Search for the cell housing the specified text and yield its [x, y] center coordinate. 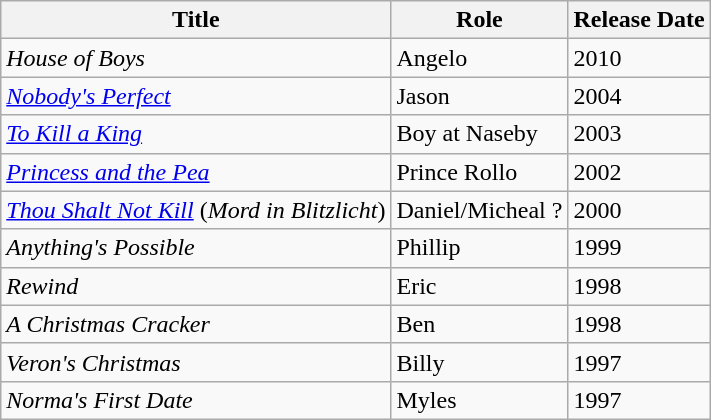
Thou Shalt Not Kill (Mord in Blitzlicht) [196, 210]
2000 [639, 210]
Release Date [639, 20]
Ben [480, 324]
Angelo [480, 58]
Nobody's Perfect [196, 96]
Title [196, 20]
1999 [639, 248]
Anything's Possible [196, 248]
A Christmas Cracker [196, 324]
2003 [639, 134]
Prince Rollo [480, 172]
Jason [480, 96]
Billy [480, 362]
Norma's First Date [196, 400]
Veron's Christmas [196, 362]
Boy at Naseby [480, 134]
Princess and the Pea [196, 172]
2010 [639, 58]
Eric [480, 286]
Role [480, 20]
Myles [480, 400]
Phillip [480, 248]
House of Boys [196, 58]
2002 [639, 172]
To Kill a King [196, 134]
2004 [639, 96]
Daniel/Micheal ? [480, 210]
Rewind [196, 286]
